Return [x, y] of the center of cell containing provided text 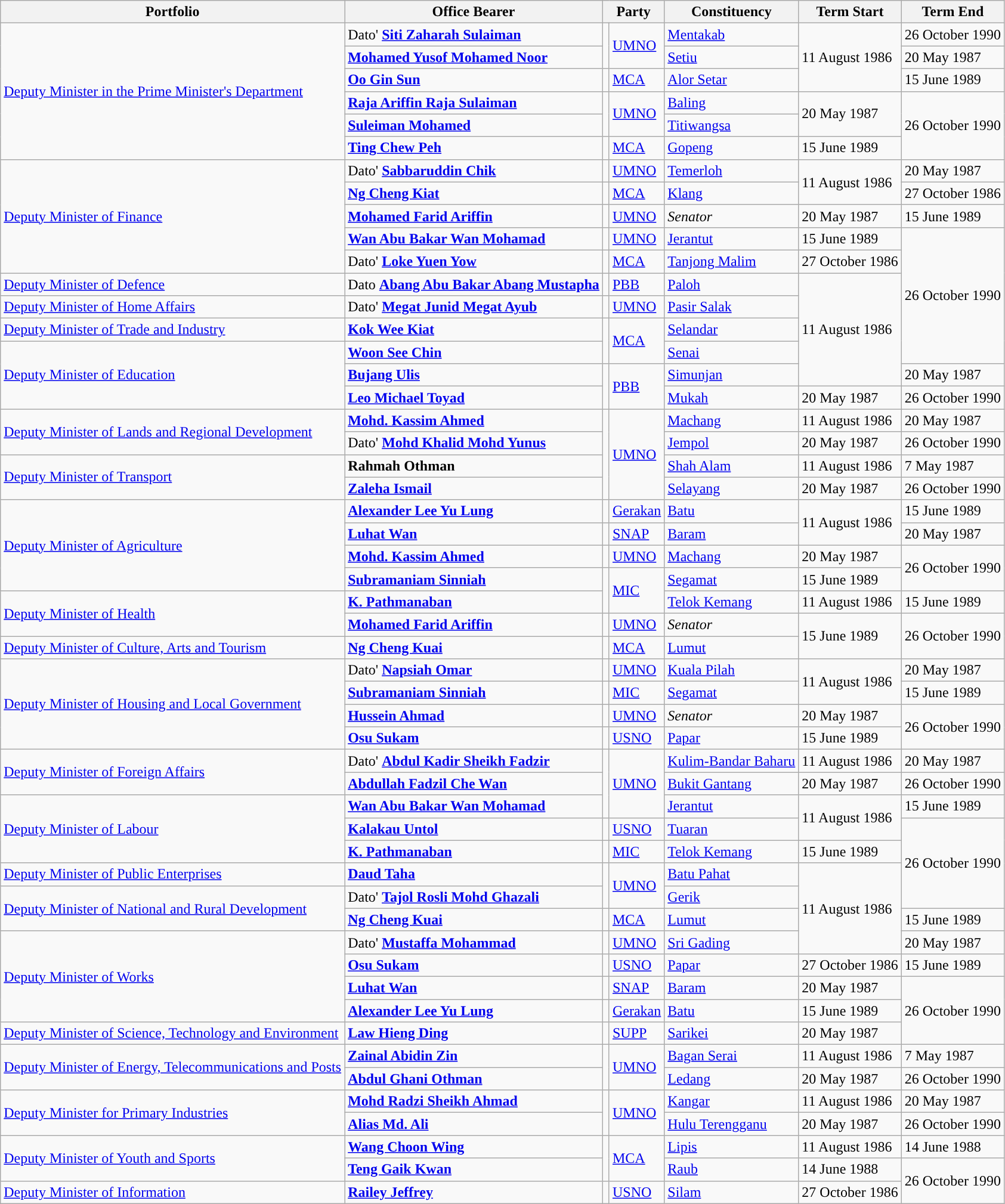
Deputy Minister of Science, Technology and Environment [173, 1033]
Jempol [731, 443]
Term End [953, 12]
Suleiman Mohamed [474, 125]
Kangar [731, 1101]
Term Start [850, 12]
Deputy Minister of Information [173, 1192]
Klang [731, 193]
Deputy Minister of Foreign Affairs [173, 772]
Alor Setar [731, 80]
Dato' Napsiah Omar [474, 670]
Deputy Minister of Culture, Arts and Tourism [173, 647]
Simunjan [731, 375]
Shah Alam [731, 466]
Mohd Radzi Sheikh Ahmad [474, 1101]
Pasir Salak [731, 307]
Sri Gading [731, 942]
Deputy Minister of Finance [173, 216]
Deputy Minister of Energy, Telecommunications and Posts [173, 1067]
Gopeng [731, 148]
Dato' Siti Zaharah Sulaiman [474, 35]
Leo Michael Toyad [474, 398]
Deputy Minister of Health [173, 613]
Baling [731, 103]
Dato' Megat Junid Megat Ayub [474, 307]
Lipis [731, 1147]
Rahmah Othman [474, 466]
Deputy Minister of Defence [173, 284]
Dato' Tajol Rosli Mohd Ghazali [474, 897]
Deputy Minister of Housing and Local Government [173, 704]
Teng Gaik Kwan [474, 1169]
Mukah [731, 398]
Mentakab [731, 35]
Batu Pahat [731, 874]
Deputy Minister for Primary Industries [173, 1113]
Wang Choon Wing [474, 1147]
Deputy Minister of Transport [173, 477]
Deputy Minister of Labour [173, 829]
Party [633, 12]
Deputy Minister of Agriculture [173, 545]
Dato Abang Abu Bakar Abang Mustapha [474, 284]
Dato' Abdul Kadir Sheikh Fadzir [474, 761]
Portfolio [173, 12]
Raub [731, 1169]
Paloh [731, 284]
Titiwangsa [731, 125]
Dato' Sabbaruddin Chik [474, 171]
Deputy Minister of Home Affairs [173, 307]
Constituency [731, 12]
Office Bearer [474, 12]
Ng Cheng Kiat [474, 193]
Deputy Minister of Works [173, 976]
Deputy Minister of Youth and Sports [173, 1158]
Silam [731, 1192]
Tanjong Malim [731, 261]
Deputy Minister of Education [173, 375]
Zainal Abidin Zin [474, 1056]
Ledang [731, 1079]
Bukit Gantang [731, 784]
Bujang Ulis [474, 375]
Dato' Mustaffa Mohammad [474, 942]
Selandar [731, 330]
Kok Wee Kiat [474, 330]
Bagan Serai [731, 1056]
Oo Gin Sun [474, 80]
Tuaran [731, 829]
Raja Ariffin Raja Sulaiman [474, 103]
SUPP [636, 1033]
Alias Md. Ali [474, 1124]
Kalakau Untol [474, 829]
Deputy Minister of Public Enterprises [173, 874]
Mohamed Yusof Mohamed Noor [474, 57]
Kuala Pilah [731, 670]
Daud Taha [474, 874]
Deputy Minister in the Prime Minister's Department [173, 91]
Abdul Ghani Othman [474, 1079]
Kulim-Bandar Baharu [731, 761]
Deputy Minister of Trade and Industry [173, 330]
Temerloh [731, 171]
Woon See Chin [474, 352]
Gerik [731, 897]
Deputy Minister of Lands and Regional Development [173, 432]
Hussein Ahmad [474, 716]
Railey Jeffrey [474, 1192]
Abdullah Fadzil Che Wan [474, 784]
Zaleha Ismail [474, 488]
Sarikei [731, 1033]
Hulu Terengganu [731, 1124]
Selayang [731, 488]
Setiu [731, 57]
Ting Chew Peh [474, 148]
Dato' Mohd Khalid Mohd Yunus [474, 443]
Dato' Loke Yuen Yow [474, 261]
Deputy Minister of National and Rural Development [173, 908]
Law Hieng Ding [474, 1033]
Senai [731, 352]
